Find where the given text appears and provide that cell's center as (X, Y) coordinate. 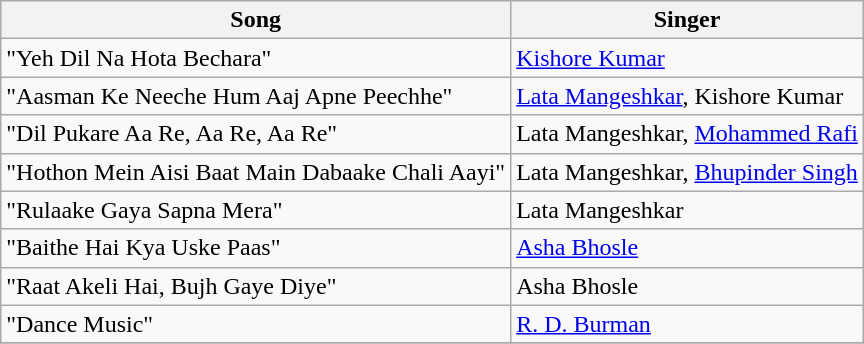
Lata Mangeshkar, Bhupinder Singh (688, 172)
Song (256, 20)
"Raat Akeli Hai, Bujh Gaye Diye" (256, 286)
"Hothon Mein Aisi Baat Main Dabaake Chali Aayi" (256, 172)
Lata Mangeshkar (688, 210)
"Dance Music" (256, 324)
"Yeh Dil Na Hota Bechara" (256, 58)
Lata Mangeshkar, Kishore Kumar (688, 96)
"Baithe Hai Kya Uske Paas" (256, 248)
"Dil Pukare Aa Re, Aa Re, Aa Re" (256, 134)
Lata Mangeshkar, Mohammed Rafi (688, 134)
"Aasman Ke Neeche Hum Aaj Apne Peechhe" (256, 96)
Singer (688, 20)
"Rulaake Gaya Sapna Mera" (256, 210)
Kishore Kumar (688, 58)
R. D. Burman (688, 324)
